Search for the cell housing the specified text and yield its (x, y) center coordinate. 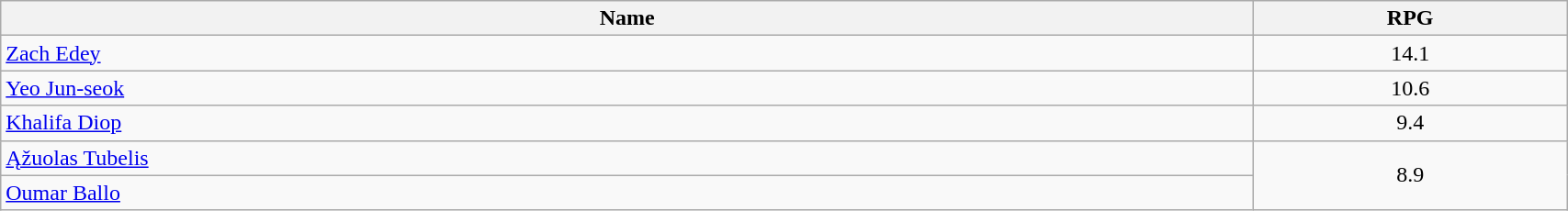
Zach Edey (627, 53)
Khalifa Diop (627, 123)
8.9 (1411, 175)
10.6 (1411, 88)
RPG (1411, 18)
Ąžuolas Tubelis (627, 158)
Name (627, 18)
Oumar Ballo (627, 193)
14.1 (1411, 53)
9.4 (1411, 123)
Yeo Jun-seok (627, 88)
